Output the (x, y) coordinate of the center of the cell containing the given text.  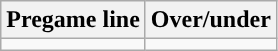
Pregame line (74, 20)
Over/under (210, 20)
